Provide the [x, y] coordinate of the cell's center where the given text is located.  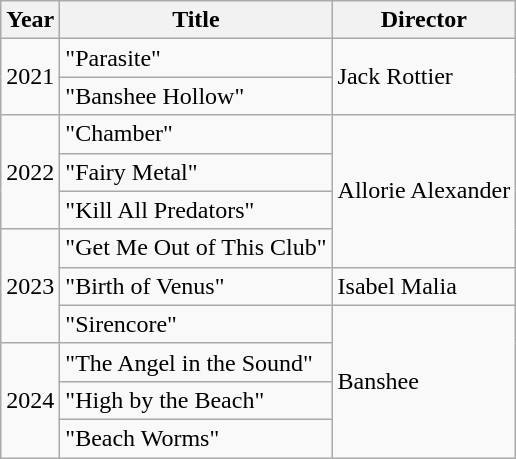
"Beach Worms" [196, 438]
"Get Me Out of This Club" [196, 248]
"Fairy Metal" [196, 172]
2023 [30, 286]
"High by the Beach" [196, 400]
"Kill All Predators" [196, 210]
"Parasite" [196, 58]
"Banshee Hollow" [196, 96]
"Birth of Venus" [196, 286]
Title [196, 20]
2022 [30, 172]
"Chamber" [196, 134]
Jack Rottier [424, 77]
Banshee [424, 381]
"Sirencore" [196, 324]
"The Angel in the Sound" [196, 362]
Isabel Malia [424, 286]
2024 [30, 400]
Allorie Alexander [424, 191]
Year [30, 20]
Director [424, 20]
2021 [30, 77]
